Search for the cell housing the specified text and yield its (x, y) center coordinate. 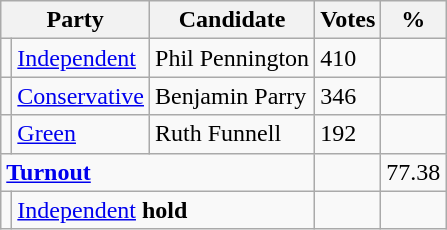
Candidate (232, 20)
Green (81, 134)
346 (348, 96)
Conservative (81, 96)
Phil Pennington (232, 58)
410 (348, 58)
Ruth Funnell (232, 134)
Party (76, 20)
Independent hold (164, 210)
Votes (348, 20)
Turnout (158, 172)
77.38 (414, 172)
192 (348, 134)
Independent (81, 58)
Benjamin Parry (232, 96)
% (414, 20)
